Extract the [X, Y] coordinate from the center of the cell holding the provided text.  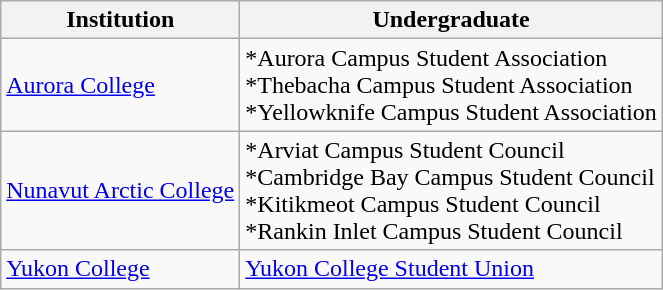
Nunavut Arctic College [120, 190]
Yukon College Student Union [452, 269]
Undergraduate [452, 20]
*Arviat Campus Student Council*Cambridge Bay Campus Student Council*Kitikmeot Campus Student Council*Rankin Inlet Campus Student Council [452, 190]
Yukon College [120, 269]
Institution [120, 20]
*Aurora Campus Student Association*Thebacha Campus Student Association*Yellowknife Campus Student Association [452, 85]
Aurora College [120, 85]
